Determine the [x, y] coordinate at the center of the cell enclosing the given text.  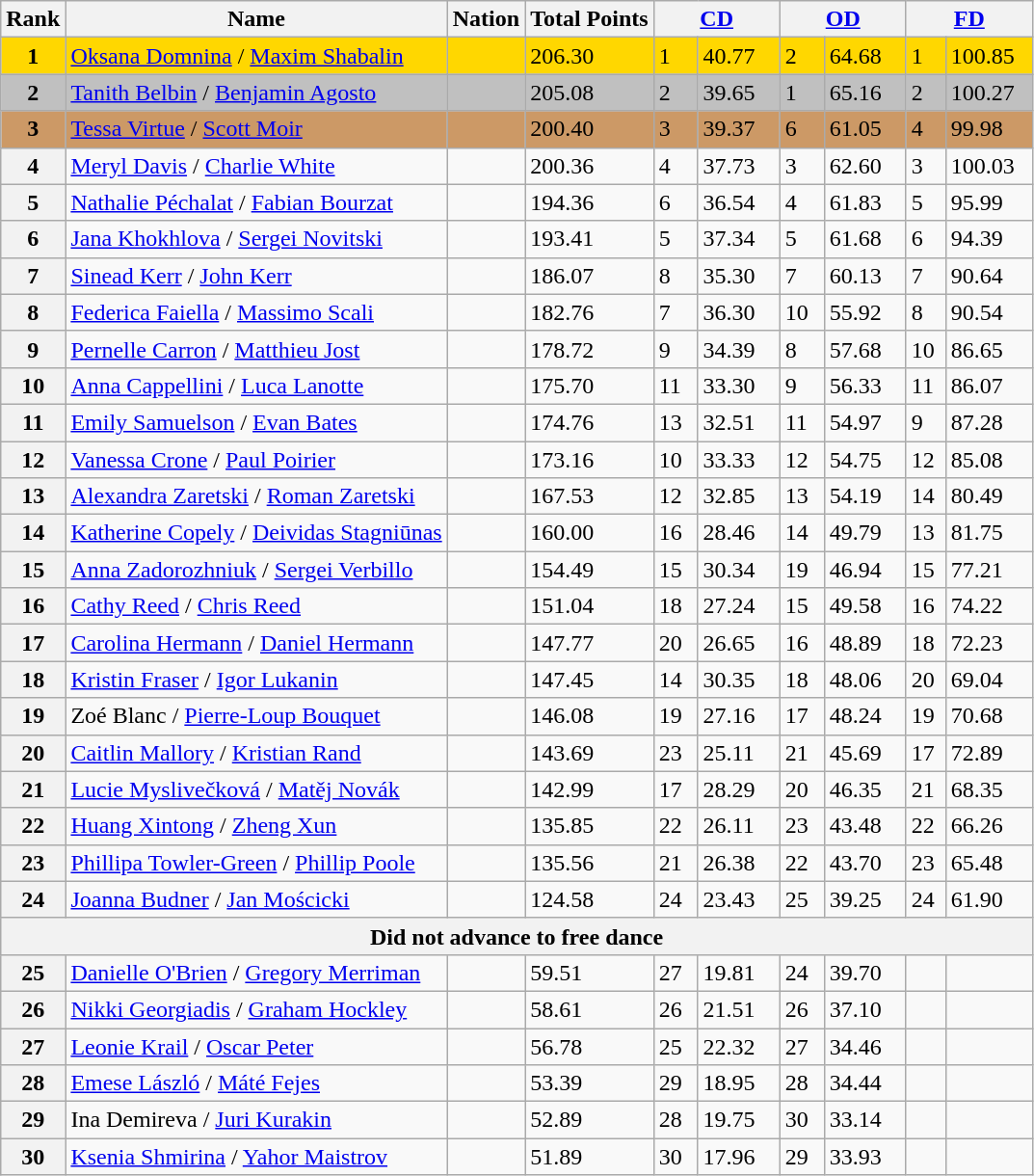
99.98 [989, 129]
43.48 [865, 826]
61.83 [865, 202]
34.39 [738, 349]
95.99 [989, 202]
59.51 [590, 973]
36.30 [738, 312]
48.24 [865, 716]
FD [969, 19]
Jana Khokhlova / Sergei Novitski [256, 239]
Tanith Belbin / Benjamin Agosto [256, 93]
Katherine Copely / Deividas Stagniūnas [256, 533]
86.65 [989, 349]
Meryl Davis / Charlie White [256, 166]
174.76 [590, 422]
77.21 [989, 570]
26.65 [738, 643]
Nation [486, 19]
34.46 [865, 1046]
Name [256, 19]
135.56 [590, 863]
194.36 [590, 202]
Caitlin Mallory / Kristian Rand [256, 753]
26.11 [738, 826]
30.34 [738, 570]
Joanna Budner / Jan Mościcki [256, 899]
Anna Cappellini / Luca Lanotte [256, 386]
Did not advance to free dance [517, 936]
Anna Zadorozhniuk / Sergei Verbillo [256, 570]
36.54 [738, 202]
151.04 [590, 606]
46.94 [865, 570]
147.77 [590, 643]
200.40 [590, 129]
Phillipa Towler-Green / Phillip Poole [256, 863]
25.11 [738, 753]
28.29 [738, 789]
167.53 [590, 496]
100.03 [989, 166]
Vanessa Crone / Paul Poirier [256, 460]
32.85 [738, 496]
143.69 [590, 753]
22.32 [738, 1046]
Leonie Krail / Oscar Peter [256, 1046]
Huang Xintong / Zheng Xun [256, 826]
62.60 [865, 166]
182.76 [590, 312]
51.89 [590, 1157]
Nikki Georgiadis / Graham Hockley [256, 1009]
18.95 [738, 1083]
46.35 [865, 789]
28.46 [738, 533]
Federica Faiella / Massimo Scali [256, 312]
Ksenia Shmirina / Yahor Maistrov [256, 1157]
Sinead Kerr / John Kerr [256, 276]
68.35 [989, 789]
23.43 [738, 899]
27.24 [738, 606]
61.90 [989, 899]
Alexandra Zaretski / Roman Zaretski [256, 496]
60.13 [865, 276]
39.37 [738, 129]
32.51 [738, 422]
Ina Demireva / Juri Kurakin [256, 1120]
19.75 [738, 1120]
21.51 [738, 1009]
94.39 [989, 239]
87.28 [989, 422]
57.68 [865, 349]
Emese László / Máté Fejes [256, 1083]
200.36 [590, 166]
19.81 [738, 973]
100.27 [989, 93]
35.30 [738, 276]
124.58 [590, 899]
Pernelle Carron / Matthieu Jost [256, 349]
Emily Samuelson / Evan Bates [256, 422]
49.79 [865, 533]
33.14 [865, 1120]
Kristin Fraser / Igor Lukanin [256, 680]
17.96 [738, 1157]
65.16 [865, 93]
56.78 [590, 1046]
37.10 [865, 1009]
142.99 [590, 789]
37.73 [738, 166]
178.72 [590, 349]
33.33 [738, 460]
86.07 [989, 386]
48.89 [865, 643]
Nathalie Péchalat / Fabian Bourzat [256, 202]
55.92 [865, 312]
80.49 [989, 496]
52.89 [590, 1120]
40.77 [738, 56]
205.08 [590, 93]
206.30 [590, 56]
61.05 [865, 129]
33.93 [865, 1157]
49.58 [865, 606]
Tessa Virtue / Scott Moir [256, 129]
43.70 [865, 863]
173.16 [590, 460]
72.23 [989, 643]
30.35 [738, 680]
39.65 [738, 93]
Carolina Hermann / Daniel Hermann [256, 643]
85.08 [989, 460]
90.54 [989, 312]
61.68 [865, 239]
175.70 [590, 386]
64.68 [865, 56]
53.39 [590, 1083]
Zoé Blanc / Pierre-Loup Bouquet [256, 716]
Cathy Reed / Chris Reed [256, 606]
Danielle O'Brien / Gregory Merriman [256, 973]
72.89 [989, 753]
65.48 [989, 863]
186.07 [590, 276]
27.16 [738, 716]
45.69 [865, 753]
33.30 [738, 386]
81.75 [989, 533]
69.04 [989, 680]
100.85 [989, 56]
Lucie Myslivečková / Matěj Novák [256, 789]
48.06 [865, 680]
147.45 [590, 680]
193.41 [590, 239]
Rank [33, 19]
OD [842, 19]
37.34 [738, 239]
54.19 [865, 496]
74.22 [989, 606]
66.26 [989, 826]
154.49 [590, 570]
39.70 [865, 973]
54.97 [865, 422]
146.08 [590, 716]
90.64 [989, 276]
26.38 [738, 863]
39.25 [865, 899]
58.61 [590, 1009]
Total Points [590, 19]
135.85 [590, 826]
34.44 [865, 1083]
54.75 [865, 460]
70.68 [989, 716]
CD [717, 19]
56.33 [865, 386]
160.00 [590, 533]
Oksana Domnina / Maxim Shabalin [256, 56]
